Detect which cell encompasses the target text, then output its (x, y) center coordinate. 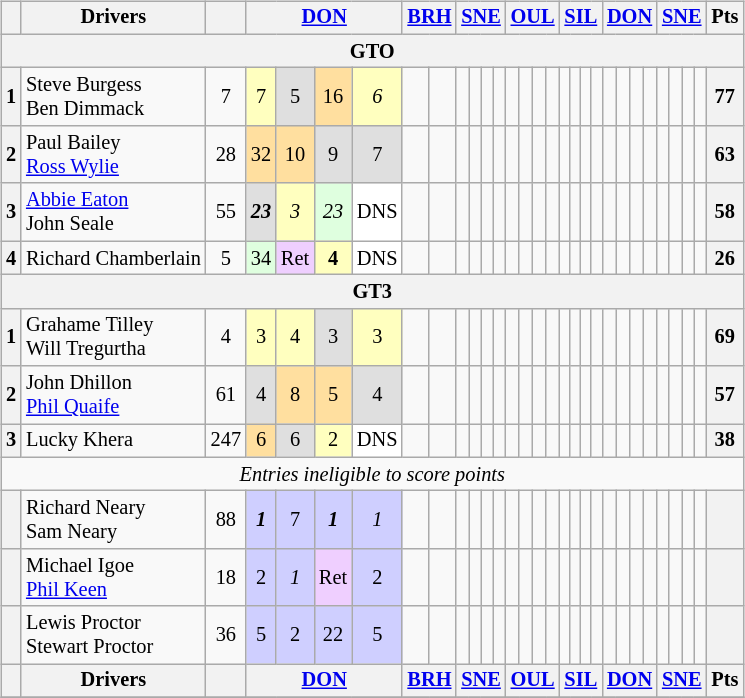
9 (333, 155)
18 (226, 578)
77 (724, 97)
Michael Igoe Phil Keen (114, 578)
Grahame Tilley Will Tregurtha (114, 337)
34 (261, 258)
Steve Burgess Ben Dimmack (114, 97)
88 (226, 520)
247 (226, 441)
Lucky Khera (114, 441)
Entries ineligible to score points (372, 474)
10 (295, 155)
22 (333, 635)
58 (724, 212)
16 (333, 97)
57 (724, 395)
John Dhillon Phil Quaife (114, 395)
Richard Chamberlain (114, 258)
61 (226, 395)
Abbie Eaton John Seale (114, 212)
Richard Neary Sam Neary (114, 520)
28 (226, 155)
55 (226, 212)
GTO (372, 51)
GT3 (372, 292)
38 (724, 441)
32 (261, 155)
Paul Bailey Ross Wylie (114, 155)
8 (295, 395)
26 (724, 258)
63 (724, 155)
36 (226, 635)
Lewis Proctor Stewart Proctor (114, 635)
69 (724, 337)
